Extract the (x, y) coordinate from the center of the cell holding the provided text.  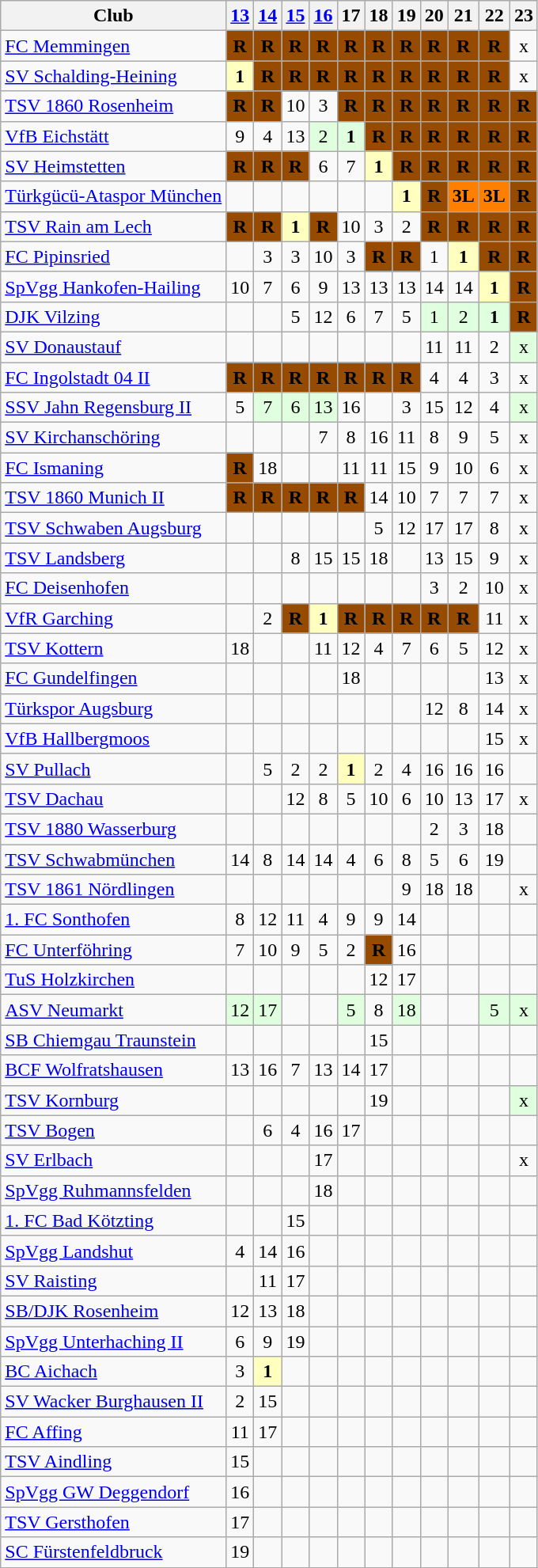
TSV Kornburg (114, 1100)
SpVgg Landshut (114, 1251)
SV Wacker Burghausen II (114, 1402)
21 (464, 16)
Türkgücü-Ataspor München (114, 196)
TSV Schwabmünchen (114, 859)
Türkspor Augsburg (114, 708)
FC Affing (114, 1432)
SpVgg Ruhmannsfelden (114, 1190)
22 (494, 16)
Club (114, 16)
FC Unterföhring (114, 950)
FC Ingolstadt 04 II (114, 378)
VfB Eichstätt (114, 136)
ASV Neumarkt (114, 1010)
23 (524, 16)
SpVgg Unterhaching II (114, 1342)
SV Kirchanschöring (114, 438)
1. FC Sonthofen (114, 920)
TSV Dachau (114, 799)
SB Chiemgau Traunstein (114, 1040)
VfR Garching (114, 618)
SC Fürstenfeldbruck (114, 1552)
FC Pipinsried (114, 256)
FC Ismaning (114, 468)
TuS Holzkirchen (114, 980)
SV Donaustauf (114, 347)
FC Gundelfingen (114, 678)
TSV 1860 Munich II (114, 498)
20 (434, 16)
TSV 1860 Rosenheim (114, 106)
BC Aichach (114, 1372)
TSV Rain am Lech (114, 226)
1. FC Bad Kötzting (114, 1221)
DJK Vilzing (114, 317)
TSV Gersthofen (114, 1522)
TSV Kottern (114, 648)
SV Schalding-Heining (114, 76)
VfB Hallbergmoos (114, 738)
SpVgg GW Deggendorf (114, 1492)
SV Heimstetten (114, 166)
TSV Aindling (114, 1462)
SV Raisting (114, 1281)
TSV Schwaben Augsburg (114, 528)
SpVgg Hankofen-Hailing (114, 287)
TSV Landsberg (114, 558)
SB/DJK Rosenheim (114, 1311)
TSV 1861 Nördlingen (114, 890)
FC Deisenhofen (114, 588)
SSV Jahn Regensburg II (114, 408)
FC Memmingen (114, 46)
BCF Wolfratshausen (114, 1070)
SV Pullach (114, 769)
TSV Bogen (114, 1130)
SV Erlbach (114, 1160)
TSV 1880 Wasserburg (114, 829)
